Return [x, y] of the center of cell containing provided text 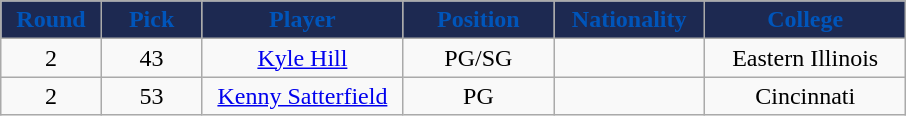
Cincinnati [806, 96]
Round [52, 20]
PG/SG [478, 58]
Eastern Illinois [806, 58]
Pick [152, 20]
Player [302, 20]
43 [152, 58]
Kenny Satterfield [302, 96]
53 [152, 96]
PG [478, 96]
Position [478, 20]
Kyle Hill [302, 58]
Nationality [630, 20]
College [806, 20]
